Detect which cell encompasses the target text, then output its (X, Y) center coordinate. 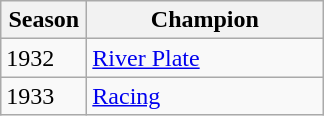
1932 (44, 58)
Season (44, 20)
Champion (205, 20)
1933 (44, 96)
River Plate (205, 58)
Racing (205, 96)
